Detect which cell encompasses the target text, then output its [X, Y] center coordinate. 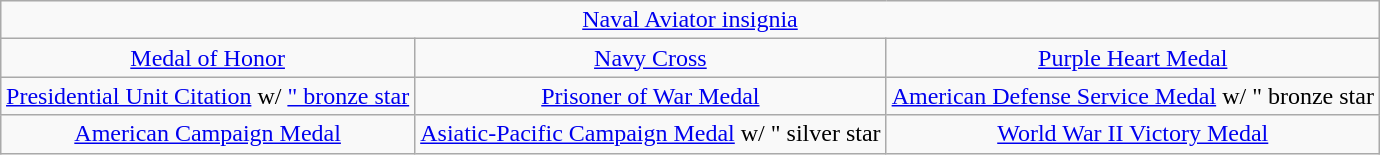
World War II Victory Medal [1132, 134]
American Defense Service Medal w/ " bronze star [1132, 96]
Purple Heart Medal [1132, 58]
American Campaign Medal [208, 134]
Naval Aviator insignia [690, 20]
Medal of Honor [208, 58]
Presidential Unit Citation w/ " bronze star [208, 96]
Prisoner of War Medal [650, 96]
Navy Cross [650, 58]
Asiatic-Pacific Campaign Medal w/ " silver star [650, 134]
